From the cell containing the given text, extract its center point as (x, y) coordinate. 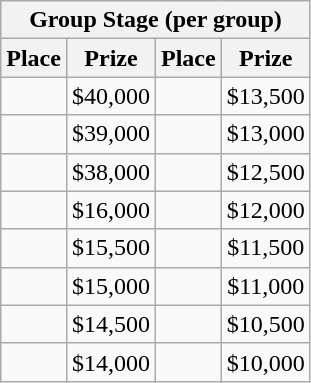
$10,500 (266, 324)
$14,000 (110, 362)
$38,000 (110, 172)
$13,000 (266, 134)
$15,500 (110, 248)
$13,500 (266, 96)
$16,000 (110, 210)
$11,000 (266, 286)
$15,000 (110, 286)
Group Stage (per group) (156, 20)
$40,000 (110, 96)
$11,500 (266, 248)
$10,000 (266, 362)
$12,000 (266, 210)
$39,000 (110, 134)
$14,500 (110, 324)
$12,500 (266, 172)
